Scan for the cell matching the given text and deliver its (X, Y) coordinate at center. 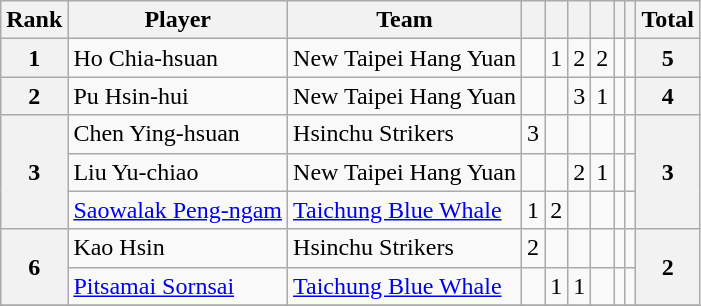
Ho Chia-hsuan (178, 58)
Pitsamai Sornsai (178, 286)
Total (668, 20)
Liu Yu-chiao (178, 172)
Pu Hsin-hui (178, 96)
Player (178, 20)
4 (668, 96)
6 (34, 267)
5 (668, 58)
Team (405, 20)
Chen Ying-hsuan (178, 134)
Kao Hsin (178, 248)
Saowalak Peng-ngam (178, 210)
Rank (34, 20)
